Detect which cell encompasses the target text, then output its [X, Y] center coordinate. 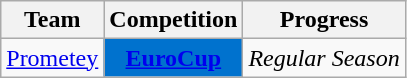
EuroCup [174, 58]
Competition [174, 20]
Progress [324, 20]
Team [52, 20]
Prometey [52, 58]
Regular Season [324, 58]
